Find where the given text appears and provide that cell's center as (x, y) coordinate. 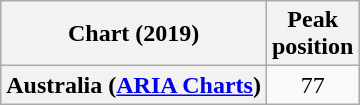
Peakposition (312, 34)
77 (312, 85)
Chart (2019) (134, 34)
Australia (ARIA Charts) (134, 85)
